Return (x, y) of the center of cell containing provided text 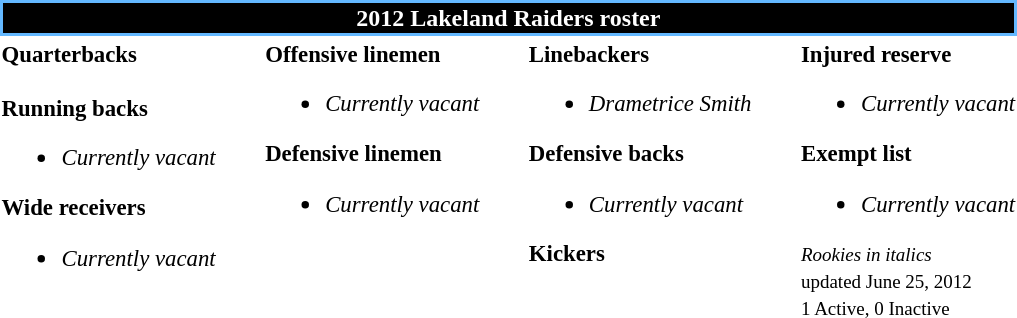
2012 Lakeland Raiders roster (508, 18)
